Determine the [X, Y] coordinate at the center of the cell enclosing the given text.  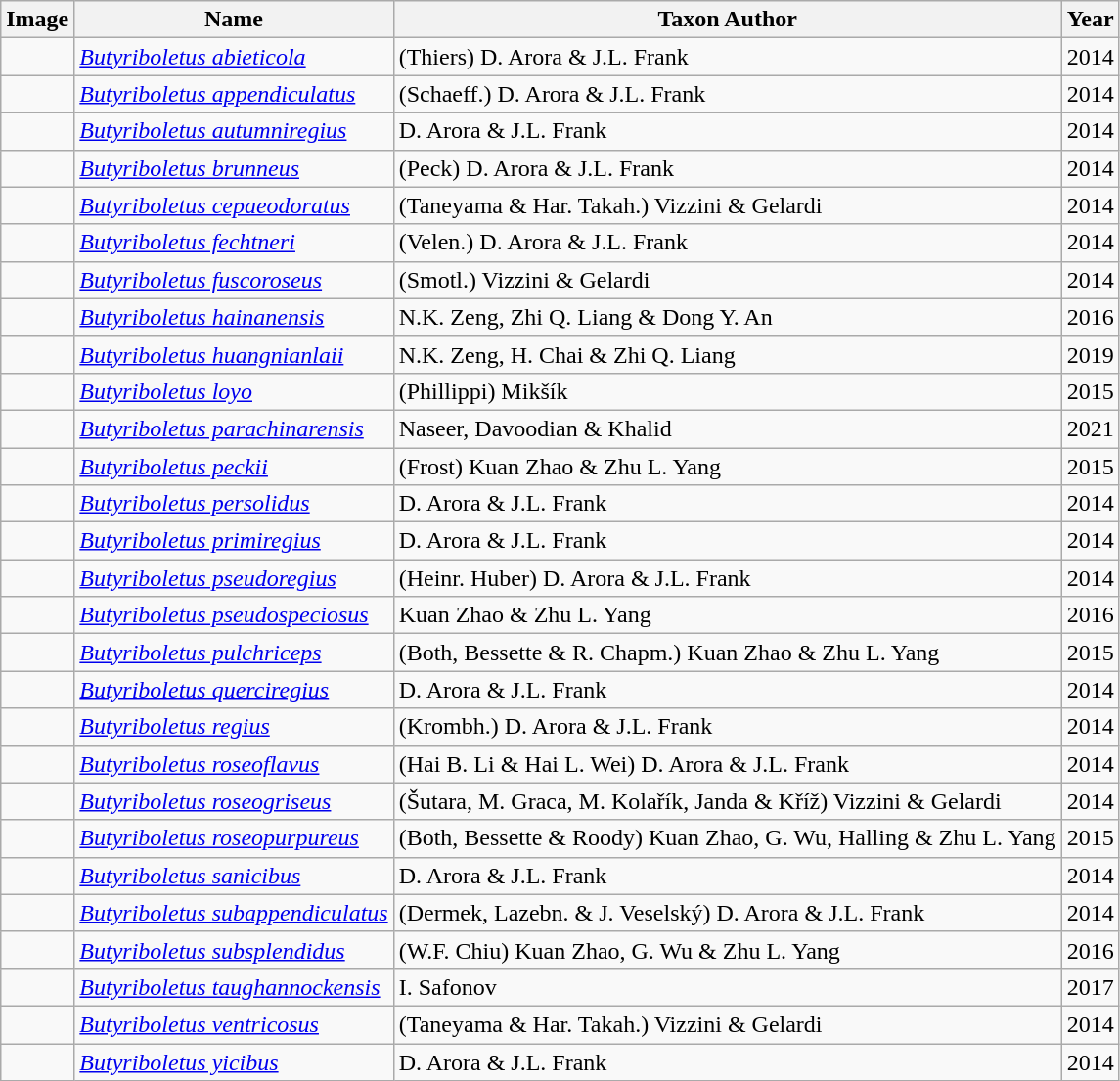
Butyriboletus hainanensis [234, 317]
Naseer, Davoodian & Khalid [728, 428]
Butyriboletus huangnianlaii [234, 354]
Butyriboletus ventricosus [234, 1024]
Butyriboletus yicibus [234, 1061]
Butyriboletus abieticola [234, 57]
Butyriboletus fechtneri [234, 243]
(Hai B. Li & Hai L. Wei) D. Arora & J.L. Frank [728, 764]
(Both, Bessette & Roody) Kuan Zhao, G. Wu, Halling & Zhu L. Yang [728, 838]
(Velen.) D. Arora & J.L. Frank [728, 243]
N.K. Zeng, H. Chai & Zhi Q. Liang [728, 354]
Butyriboletus appendiculatus [234, 94]
(Heinr. Huber) D. Arora & J.L. Frank [728, 578]
(Smotl.) Vizzini & Gelardi [728, 280]
Year [1090, 20]
Butyriboletus cepaeodoratus [234, 205]
Butyriboletus brunneus [234, 168]
Butyriboletus parachinarensis [234, 428]
Name [234, 20]
N.K. Zeng, Zhi Q. Liang & Dong Y. An [728, 317]
(Phillippi) Mikšík [728, 391]
2021 [1090, 428]
(Frost) Kuan Zhao & Zhu L. Yang [728, 467]
(Peck) D. Arora & J.L. Frank [728, 168]
Butyriboletus roseopurpureus [234, 838]
Butyriboletus pseudoregius [234, 578]
Butyriboletus loyo [234, 391]
Butyriboletus peckii [234, 467]
Butyriboletus fuscoroseus [234, 280]
(Dermek, Lazebn. & J. Veselský) D. Arora & J.L. Frank [728, 913]
Butyriboletus taughannockensis [234, 987]
(Krombh.) D. Arora & J.L. Frank [728, 727]
Butyriboletus roseoflavus [234, 764]
2019 [1090, 354]
I. Safonov [728, 987]
Butyriboletus querciregius [234, 690]
(W.F. Chiu) Kuan Zhao, G. Wu & Zhu L. Yang [728, 950]
Image [37, 20]
(Schaeff.) D. Arora & J.L. Frank [728, 94]
(Thiers) D. Arora & J.L. Frank [728, 57]
Butyriboletus roseogriseus [234, 801]
Butyriboletus pseudospeciosus [234, 615]
Butyriboletus pulchriceps [234, 653]
(Šutara, M. Graca, M. Kolařík, Janda & Kříž) Vizzini & Gelardi [728, 801]
(Both, Bessette & R. Chapm.) Kuan Zhao & Zhu L. Yang [728, 653]
Butyriboletus subappendiculatus [234, 913]
Butyriboletus subsplendidus [234, 950]
Butyriboletus primiregius [234, 541]
Taxon Author [728, 20]
2017 [1090, 987]
Butyriboletus sanicibus [234, 876]
Butyriboletus regius [234, 727]
Butyriboletus persolidus [234, 504]
Butyriboletus autumniregius [234, 131]
Kuan Zhao & Zhu L. Yang [728, 615]
